Capture the cell that displays the provided text and extract its [x, y] central coordinate. 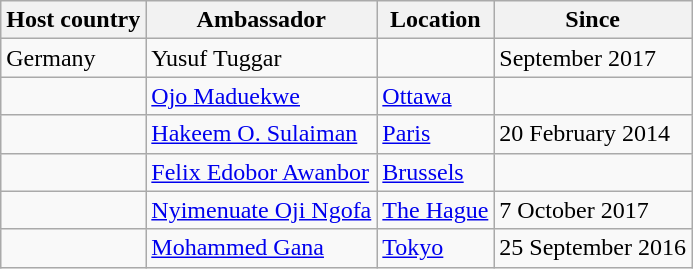
25 September 2016 [593, 248]
The Hague [436, 210]
Yusuf Tuggar [262, 58]
Germany [74, 58]
Ambassador [262, 20]
Brussels [436, 172]
Paris [436, 134]
September 2017 [593, 58]
20 February 2014 [593, 134]
Host country [74, 20]
Ottawa [436, 96]
Nyimenuate Oji Ngofa [262, 210]
Hakeem O. Sulaiman [262, 134]
Tokyo [436, 248]
Mohammed Gana [262, 248]
Location [436, 20]
Felix Edobor Awanbor [262, 172]
7 October 2017 [593, 210]
Ojo Maduekwe [262, 96]
Since [593, 20]
